Detect which cell encompasses the target text, then output its (X, Y) center coordinate. 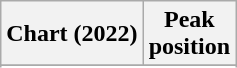
Peakposition (189, 34)
Chart (2022) (72, 34)
